Provide the (x, y) coordinate of the cell's center where the given text is located.  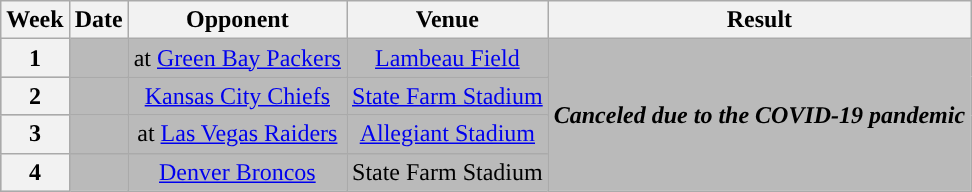
Venue (447, 20)
2 (35, 96)
Allegiant Stadium (447, 134)
at Las Vegas Raiders (237, 134)
Date (98, 20)
3 (35, 134)
Opponent (237, 20)
1 (35, 58)
at Green Bay Packers (237, 58)
Kansas City Chiefs (237, 96)
Canceled due to the COVID-19 pandemic (759, 115)
Result (759, 20)
Week (35, 20)
Lambeau Field (447, 58)
Denver Broncos (237, 172)
4 (35, 172)
